For the text-containing cell, return its midpoint in (x, y) coordinate format. 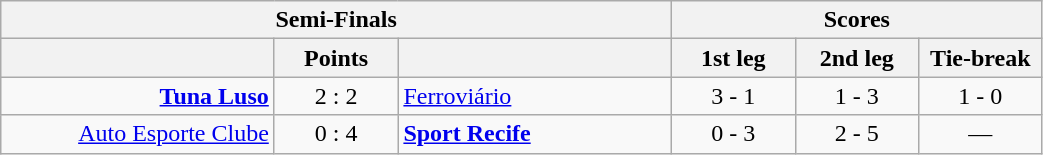
1 - 0 (981, 96)
1 - 3 (857, 96)
2nd leg (857, 58)
3 - 1 (733, 96)
1st leg (733, 58)
2 - 5 (857, 134)
2 : 2 (336, 96)
Points (336, 58)
— (981, 134)
Scores (856, 20)
Semi-Finals (336, 20)
Auto Esporte Clube (138, 134)
Ferroviário (535, 96)
0 : 4 (336, 134)
Sport Recife (535, 134)
0 - 3 (733, 134)
Tie-break (981, 58)
Tuna Luso (138, 96)
